Pinpoint the cell where the given text exists, returning its (x, y) midpoint coordinate. 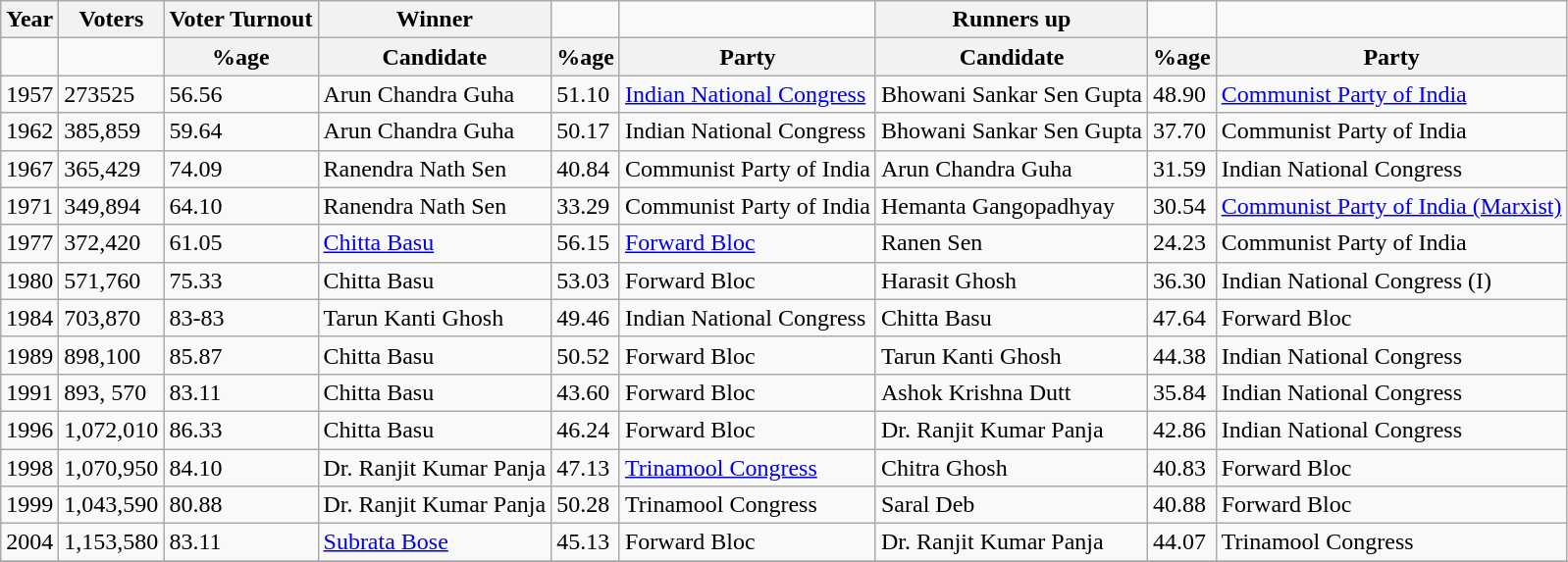
75.33 (241, 281)
1962 (29, 131)
1967 (29, 169)
Communist Party of India (Marxist) (1391, 206)
40.84 (586, 169)
Indian National Congress (I) (1391, 281)
Winner (435, 20)
Ashok Krishna Dutt (1011, 392)
1989 (29, 355)
Year (29, 20)
84.10 (241, 468)
1977 (29, 243)
37.70 (1182, 131)
571,760 (112, 281)
80.88 (241, 505)
1,153,580 (112, 542)
74.09 (241, 169)
42.86 (1182, 430)
85.87 (241, 355)
48.90 (1182, 94)
385,859 (112, 131)
Harasit Ghosh (1011, 281)
1991 (29, 392)
372,420 (112, 243)
51.10 (586, 94)
24.23 (1182, 243)
59.64 (241, 131)
Voters (112, 20)
30.54 (1182, 206)
86.33 (241, 430)
1,043,590 (112, 505)
44.38 (1182, 355)
Ranen Sen (1011, 243)
365,429 (112, 169)
Saral Deb (1011, 505)
1,070,950 (112, 468)
36.30 (1182, 281)
1980 (29, 281)
49.46 (586, 318)
44.07 (1182, 542)
50.28 (586, 505)
1971 (29, 206)
1984 (29, 318)
33.29 (586, 206)
1998 (29, 468)
53.03 (586, 281)
898,100 (112, 355)
47.64 (1182, 318)
1999 (29, 505)
31.59 (1182, 169)
45.13 (586, 542)
50.52 (586, 355)
56.15 (586, 243)
40.88 (1182, 505)
46.24 (586, 430)
273525 (112, 94)
56.56 (241, 94)
703,870 (112, 318)
83-83 (241, 318)
Hemanta Gangopadhyay (1011, 206)
40.83 (1182, 468)
64.10 (241, 206)
Chitra Ghosh (1011, 468)
1996 (29, 430)
Voter Turnout (241, 20)
Runners up (1011, 20)
2004 (29, 542)
61.05 (241, 243)
50.17 (586, 131)
43.60 (586, 392)
349,894 (112, 206)
35.84 (1182, 392)
Subrata Bose (435, 542)
1957 (29, 94)
47.13 (586, 468)
893, 570 (112, 392)
1,072,010 (112, 430)
